Search for the cell housing the specified text and yield its [X, Y] center coordinate. 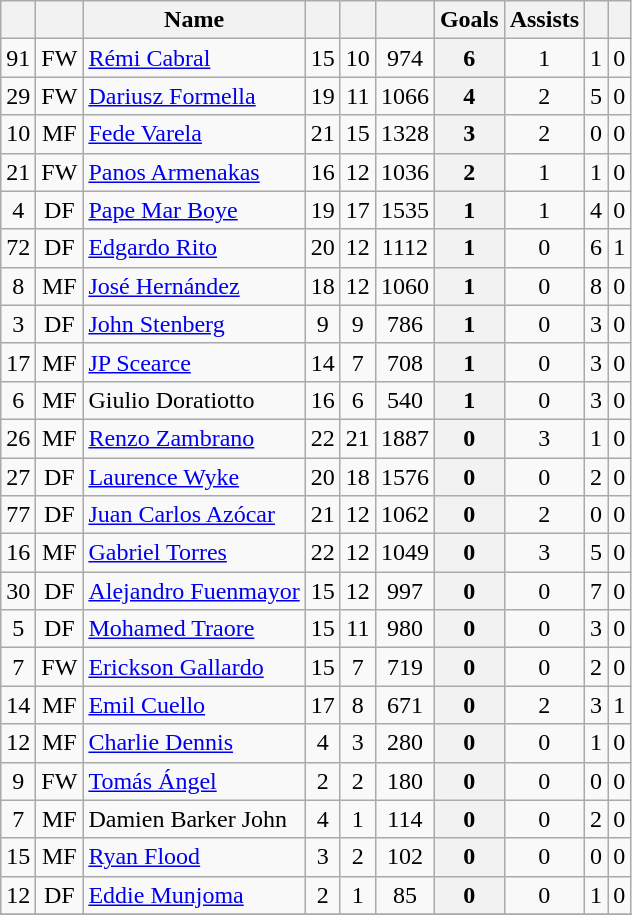
Assists [544, 20]
1049 [404, 553]
John Stenberg [194, 324]
1066 [404, 96]
72 [18, 248]
Pape Mar Boye [194, 210]
Charlie Dennis [194, 743]
114 [404, 819]
JP Scearce [194, 362]
Fede Varela [194, 134]
Goals [469, 20]
1036 [404, 172]
29 [18, 96]
540 [404, 400]
Erickson Gallardo [194, 667]
Giulio Doratiotto [194, 400]
Gabriel Torres [194, 553]
Damien Barker John [194, 819]
708 [404, 362]
180 [404, 781]
27 [18, 477]
974 [404, 58]
Dariusz Formella [194, 96]
980 [404, 629]
26 [18, 438]
1887 [404, 438]
671 [404, 705]
30 [18, 591]
Name [194, 20]
280 [404, 743]
Laurence Wyke [194, 477]
91 [18, 58]
Tomás Ángel [194, 781]
786 [404, 324]
102 [404, 857]
1112 [404, 248]
719 [404, 667]
Emil Cuello [194, 705]
1328 [404, 134]
José Hernández [194, 286]
1060 [404, 286]
1576 [404, 477]
77 [18, 515]
1535 [404, 210]
1062 [404, 515]
Renzo Zambrano [194, 438]
Alejandro Fuenmayor [194, 591]
Edgardo Rito [194, 248]
997 [404, 591]
Juan Carlos Azócar [194, 515]
Panos Armenakas [194, 172]
Mohamed Traore [194, 629]
85 [404, 895]
Rémi Cabral [194, 58]
Eddie Munjoma [194, 895]
Ryan Flood [194, 857]
